Output the (x, y) coordinate of the center of the cell containing the given text.  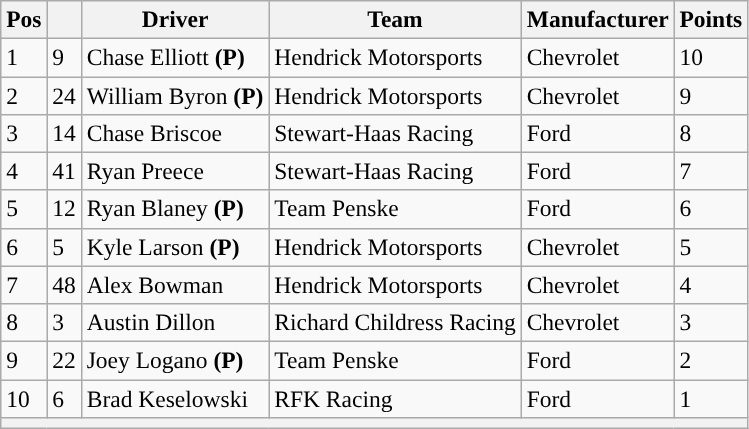
Richard Childress Racing (395, 322)
RFK Racing (395, 398)
Brad Keselowski (175, 398)
24 (64, 95)
Driver (175, 19)
Ryan Blaney (P) (175, 209)
Austin Dillon (175, 322)
Manufacturer (598, 19)
Team (395, 19)
Points (711, 19)
Chase Elliott (P) (175, 57)
22 (64, 360)
14 (64, 133)
Kyle Larson (P) (175, 247)
Chase Briscoe (175, 133)
Pos (24, 19)
12 (64, 209)
Ryan Preece (175, 171)
48 (64, 285)
Alex Bowman (175, 285)
William Byron (P) (175, 95)
Joey Logano (P) (175, 360)
41 (64, 171)
